Scan for the cell matching the given text and deliver its (X, Y) coordinate at center. 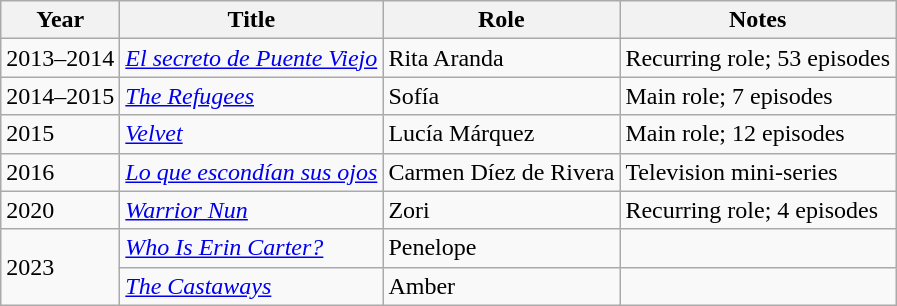
Year (60, 20)
2016 (60, 172)
Recurring role; 4 episodes (758, 210)
2015 (60, 134)
Lucía Márquez (502, 134)
2013–2014 (60, 58)
Main role; 7 episodes (758, 96)
Zori (502, 210)
2014–2015 (60, 96)
Penelope (502, 248)
Amber (502, 286)
2023 (60, 267)
Main role; 12 episodes (758, 134)
Sofía (502, 96)
Notes (758, 20)
El secreto de Puente Viejo (252, 58)
Who Is Erin Carter? (252, 248)
2020 (60, 210)
Rita Aranda (502, 58)
Title (252, 20)
Role (502, 20)
Television mini-series (758, 172)
Warrior Nun (252, 210)
Recurring role; 53 episodes (758, 58)
Carmen Díez de Rivera (502, 172)
Lo que escondían sus ojos (252, 172)
Velvet (252, 134)
The Refugees (252, 96)
The Castaways (252, 286)
